Locate the cell with the specified text and output its [X, Y] center coordinate. 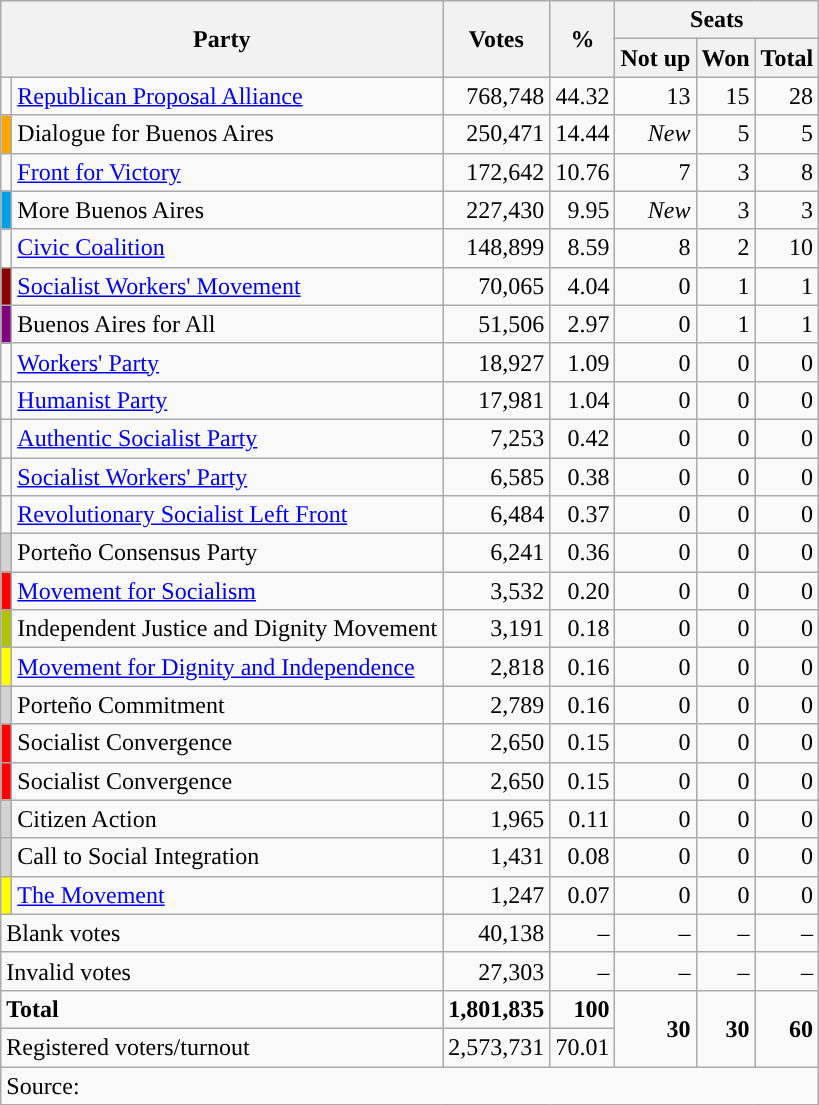
1,801,835 [496, 1009]
2,818 [496, 667]
Front for Victory [228, 172]
Movement for Dignity and Independence [228, 667]
1,247 [496, 895]
0.20 [582, 591]
100 [582, 1009]
Registered voters/turnout [222, 1047]
Socialist Workers' Movement [228, 286]
9.95 [582, 210]
4.04 [582, 286]
Party [222, 39]
10.76 [582, 172]
2,573,731 [496, 1047]
0.18 [582, 629]
More Buenos Aires [228, 210]
The Movement [228, 895]
Seats [717, 20]
70,065 [496, 286]
0.07 [582, 895]
Not up [656, 58]
250,471 [496, 134]
Call to Social Integration [228, 857]
Citizen Action [228, 819]
18,927 [496, 362]
Independent Justice and Dignity Movement [228, 629]
15 [726, 96]
1.04 [582, 400]
0.38 [582, 477]
1,965 [496, 819]
2,789 [496, 705]
Authentic Socialist Party [228, 438]
Porteño Consensus Party [228, 553]
1.09 [582, 362]
7 [656, 172]
768,748 [496, 96]
1,431 [496, 857]
Source: [410, 1085]
0.37 [582, 515]
70.01 [582, 1047]
13 [656, 96]
0.11 [582, 819]
0.08 [582, 857]
28 [787, 96]
Socialist Workers' Party [228, 477]
Humanist Party [228, 400]
10 [787, 248]
6,241 [496, 553]
2.97 [582, 324]
Invalid votes [222, 971]
60 [787, 1028]
Won [726, 58]
Porteño Commitment [228, 705]
51,506 [496, 324]
3,532 [496, 591]
6,585 [496, 477]
% [582, 39]
Dialogue for Buenos Aires [228, 134]
172,642 [496, 172]
8.59 [582, 248]
0.42 [582, 438]
Revolutionary Socialist Left Front [228, 515]
44.32 [582, 96]
Buenos Aires for All [228, 324]
27,303 [496, 971]
Workers' Party [228, 362]
2 [726, 248]
148,899 [496, 248]
Republican Proposal Alliance [228, 96]
Civic Coalition [228, 248]
227,430 [496, 210]
0.36 [582, 553]
7,253 [496, 438]
40,138 [496, 933]
3,191 [496, 629]
Blank votes [222, 933]
14.44 [582, 134]
17,981 [496, 400]
6,484 [496, 515]
Movement for Socialism [228, 591]
Votes [496, 39]
